Search for the cell housing the specified text and yield its [x, y] center coordinate. 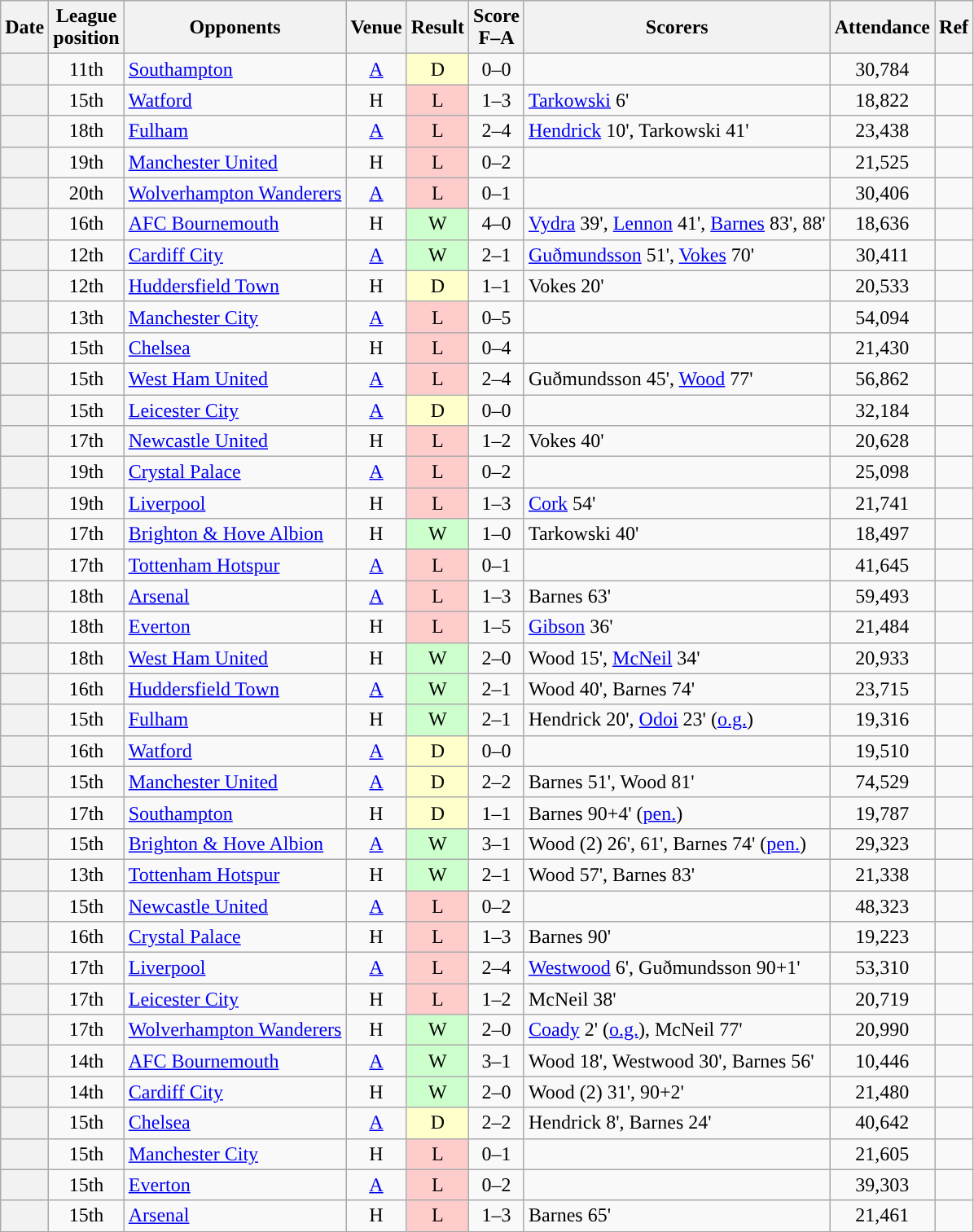
McNeil 38' [677, 999]
0–4 [497, 348]
0–5 [497, 317]
Guðmundsson 45', Wood 77' [677, 379]
Hendrick 10', Tarkowski 41' [677, 131]
40,642 [882, 1123]
39,303 [882, 1185]
20,933 [882, 658]
19,787 [882, 813]
23,715 [882, 689]
21,525 [882, 162]
30,784 [882, 69]
Opponents [235, 28]
Barnes 90+4' (pen.) [677, 813]
Barnes 90' [677, 937]
48,323 [882, 906]
Westwood 6', Guðmundsson 90+1' [677, 968]
Tarkowski 6' [677, 100]
41,645 [882, 565]
54,094 [882, 317]
Attendance [882, 28]
Tarkowski 40' [677, 534]
18,822 [882, 100]
20,719 [882, 999]
21,741 [882, 503]
23,438 [882, 131]
Coady 2' (o.g.), McNeil 77' [677, 1030]
30,411 [882, 255]
Guðmundsson 51', Vokes 70' [677, 255]
Barnes 65' [677, 1216]
20,533 [882, 286]
19,316 [882, 720]
18,497 [882, 534]
Date [24, 28]
21,338 [882, 875]
29,323 [882, 844]
Vokes 20' [677, 286]
Wood 15', McNeil 34' [677, 658]
Wood 40', Barnes 74' [677, 689]
4–0 [497, 224]
Barnes 63' [677, 596]
21,461 [882, 1216]
Wood (2) 31', 90+2' [677, 1092]
20,628 [882, 441]
59,493 [882, 596]
Vydra 39', Lennon 41', Barnes 83', 88' [677, 224]
32,184 [882, 410]
Barnes 51', Wood 81' [677, 782]
25,098 [882, 472]
1–5 [497, 627]
Ref [954, 28]
Wood 18', Westwood 30', Barnes 56' [677, 1061]
Gibson 36' [677, 627]
20th [86, 193]
Result [437, 28]
56,862 [882, 379]
Leagueposition [86, 28]
Venue [376, 28]
19,510 [882, 751]
Hendrick 20', Odoi 23' (o.g.) [677, 720]
Wood 57', Barnes 83' [677, 875]
ScoreF–A [497, 28]
30,406 [882, 193]
21,430 [882, 348]
11th [86, 69]
18,636 [882, 224]
74,529 [882, 782]
21,605 [882, 1154]
Hendrick 8', Barnes 24' [677, 1123]
10,446 [882, 1061]
Cork 54' [677, 503]
19,223 [882, 937]
Wood (2) 26', 61', Barnes 74' (pen.) [677, 844]
Vokes 40' [677, 441]
Scorers [677, 28]
20,990 [882, 1030]
21,480 [882, 1092]
21,484 [882, 627]
53,310 [882, 968]
1–0 [497, 534]
